Extract the (x, y) coordinate from the center of the cell holding the provided text.  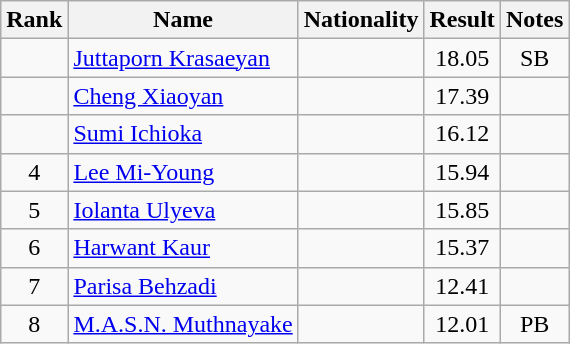
Harwant Kaur (183, 248)
Nationality (361, 20)
Juttaporn Krasaeyan (183, 58)
18.05 (462, 58)
4 (34, 172)
5 (34, 210)
12.41 (462, 286)
Lee Mi-Young (183, 172)
Result (462, 20)
Name (183, 20)
Iolanta Ulyeva (183, 210)
Rank (34, 20)
6 (34, 248)
15.37 (462, 248)
Parisa Behzadi (183, 286)
15.85 (462, 210)
17.39 (462, 96)
Notes (534, 20)
PB (534, 324)
Sumi Ichioka (183, 134)
8 (34, 324)
16.12 (462, 134)
15.94 (462, 172)
SB (534, 58)
M.A.S.N. Muthnayake (183, 324)
Cheng Xiaoyan (183, 96)
7 (34, 286)
12.01 (462, 324)
